Pinpoint the cell where the given text exists, returning its [X, Y] midpoint coordinate. 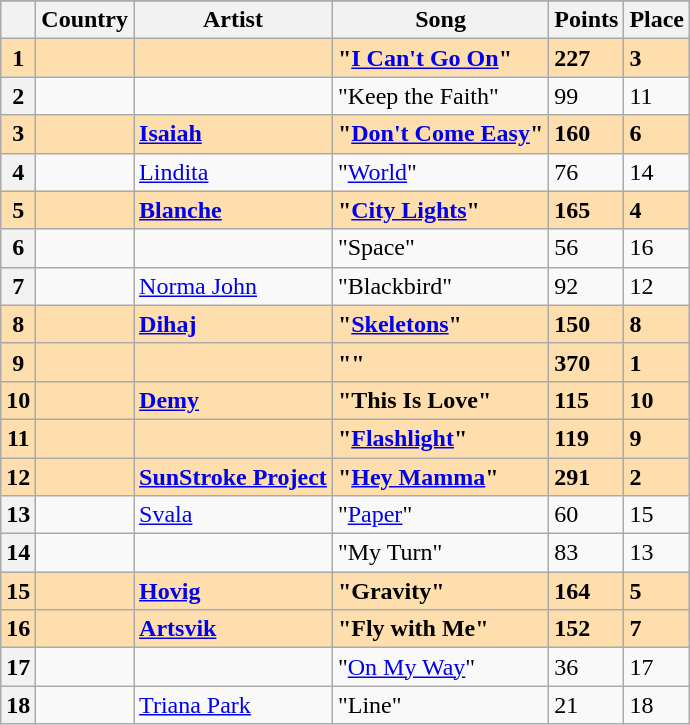
"Keep the Faith" [440, 96]
Country [85, 20]
160 [586, 134]
165 [586, 210]
Isaiah [234, 134]
"This Is Love" [440, 400]
"" [440, 362]
"Flashlight" [440, 438]
Dihaj [234, 324]
56 [586, 248]
Blanche [234, 210]
Triana Park [234, 705]
"Paper" [440, 515]
83 [586, 553]
Norma John [234, 286]
SunStroke Project [234, 477]
164 [586, 591]
Svala [234, 515]
Hovig [234, 591]
227 [586, 58]
115 [586, 400]
"Skeletons" [440, 324]
36 [586, 667]
"Space" [440, 248]
150 [586, 324]
"My Turn" [440, 553]
99 [586, 96]
Artist [234, 20]
"On My Way" [440, 667]
152 [586, 629]
Place [657, 20]
Lindita [234, 172]
Artsvik [234, 629]
76 [586, 172]
370 [586, 362]
60 [586, 515]
Points [586, 20]
"Fly with Me" [440, 629]
"Gravity" [440, 591]
119 [586, 438]
Demy [234, 400]
Song [440, 20]
"City Lights" [440, 210]
"Don't Come Easy" [440, 134]
"Blackbird" [440, 286]
"World" [440, 172]
291 [586, 477]
"Line" [440, 705]
21 [586, 705]
92 [586, 286]
"I Can't Go On" [440, 58]
"Hey Mamma" [440, 477]
